Locate the cell with the specified text and output its [X, Y] center coordinate. 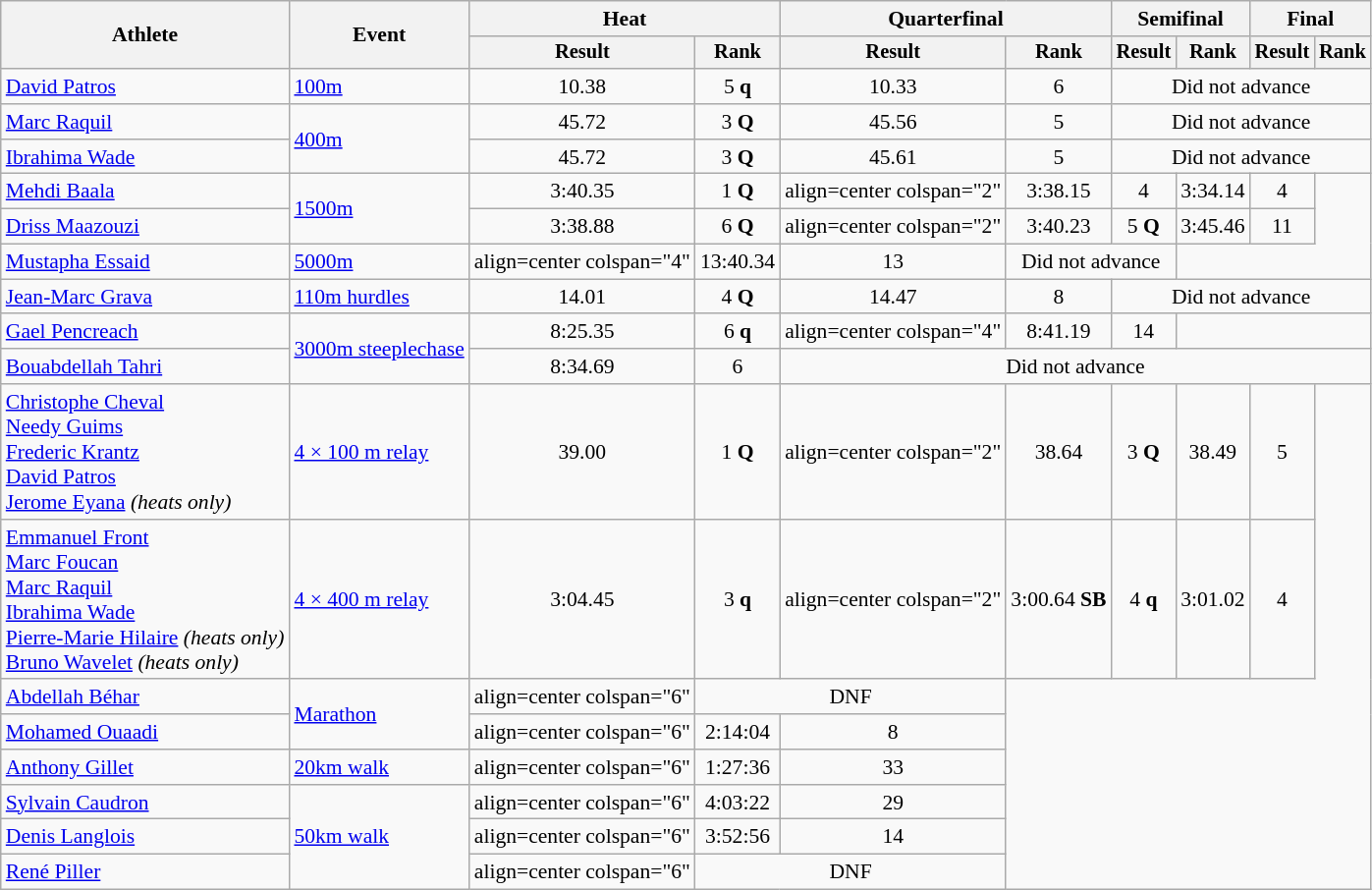
4 × 100 m relay [379, 452]
3:45.46 [1212, 227]
6 Q [738, 227]
4 × 400 m relay [379, 599]
5 q [738, 86]
Semifinal [1180, 19]
3:40.35 [582, 192]
3:52:56 [738, 837]
29 [893, 803]
4 Q [738, 297]
René Piller [145, 872]
33 [893, 767]
Marathon [379, 715]
Mohamed Ouaadi [145, 732]
38.64 [1059, 452]
13 [893, 262]
20km walk [379, 767]
8:41.19 [1059, 332]
14.47 [893, 297]
50km walk [379, 837]
8:34.69 [582, 366]
3:40.23 [1059, 227]
45.61 [893, 157]
3:01.02 [1212, 599]
38.49 [1212, 452]
5000m [379, 262]
110m hurdles [379, 297]
4:03:22 [738, 803]
Denis Langlois [145, 837]
6 q [738, 332]
1:27:36 [738, 767]
3000m steeplechase [379, 350]
1500m [379, 208]
Quarterfinal [945, 19]
11 [1283, 227]
Driss Maazouzi [145, 227]
4 q [1144, 599]
Marc Raquil [145, 122]
5 Q [1144, 227]
39.00 [582, 452]
Event [379, 35]
Jean-Marc Grava [145, 297]
14.01 [582, 297]
Emmanuel Front Marc Foucan Marc Raquil Ibrahima Wade Pierre-Marie Hilaire (heats only) Bruno Wavelet (heats only) [145, 599]
3:38.88 [582, 227]
Gael Pencreach [145, 332]
Mehdi Baala [145, 192]
3 q [738, 599]
Ibrahima Wade [145, 157]
Athlete [145, 35]
Anthony Gillet [145, 767]
2:14:04 [738, 732]
8:25.35 [582, 332]
Bouabdellah Tahri [145, 366]
400m [379, 139]
3:38.15 [1059, 192]
Final [1310, 19]
13:40.34 [738, 262]
Heat [625, 19]
45.56 [893, 122]
Sylvain Caudron [145, 803]
10.38 [582, 86]
3:34.14 [1212, 192]
Abdellah Béhar [145, 697]
3:00.64 SB [1059, 599]
Christophe Cheval Needy Guims Frederic Krantz David Patros Jerome Eyana (heats only) [145, 452]
David Patros [145, 86]
10.33 [893, 86]
3:04.45 [582, 599]
100m [379, 86]
Mustapha Essaid [145, 262]
